Scan for the cell matching the given text and deliver its (X, Y) coordinate at center. 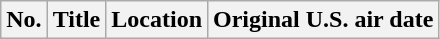
Title (76, 20)
Original U.S. air date (324, 20)
No. (24, 20)
Location (157, 20)
